For the text-containing cell, return its midpoint in [X, Y] coordinate format. 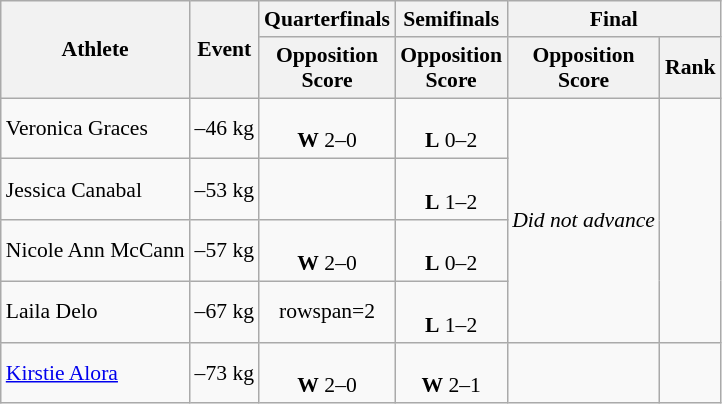
rowspan=2 [327, 312]
Kirstie Alora [96, 372]
–67 kg [224, 312]
Jessica Canabal [96, 190]
Laila Delo [96, 312]
Athlete [96, 50]
Rank [690, 68]
–46 kg [224, 128]
–53 kg [224, 190]
Quarterfinals [327, 19]
–57 kg [224, 250]
Nicole Ann McCann [96, 250]
Final [614, 19]
Event [224, 50]
W 2–1 [451, 372]
–73 kg [224, 372]
Did not advance [584, 220]
Veronica Graces [96, 128]
Semifinals [451, 19]
